Pinpoint the cell where the given text exists, returning its [X, Y] midpoint coordinate. 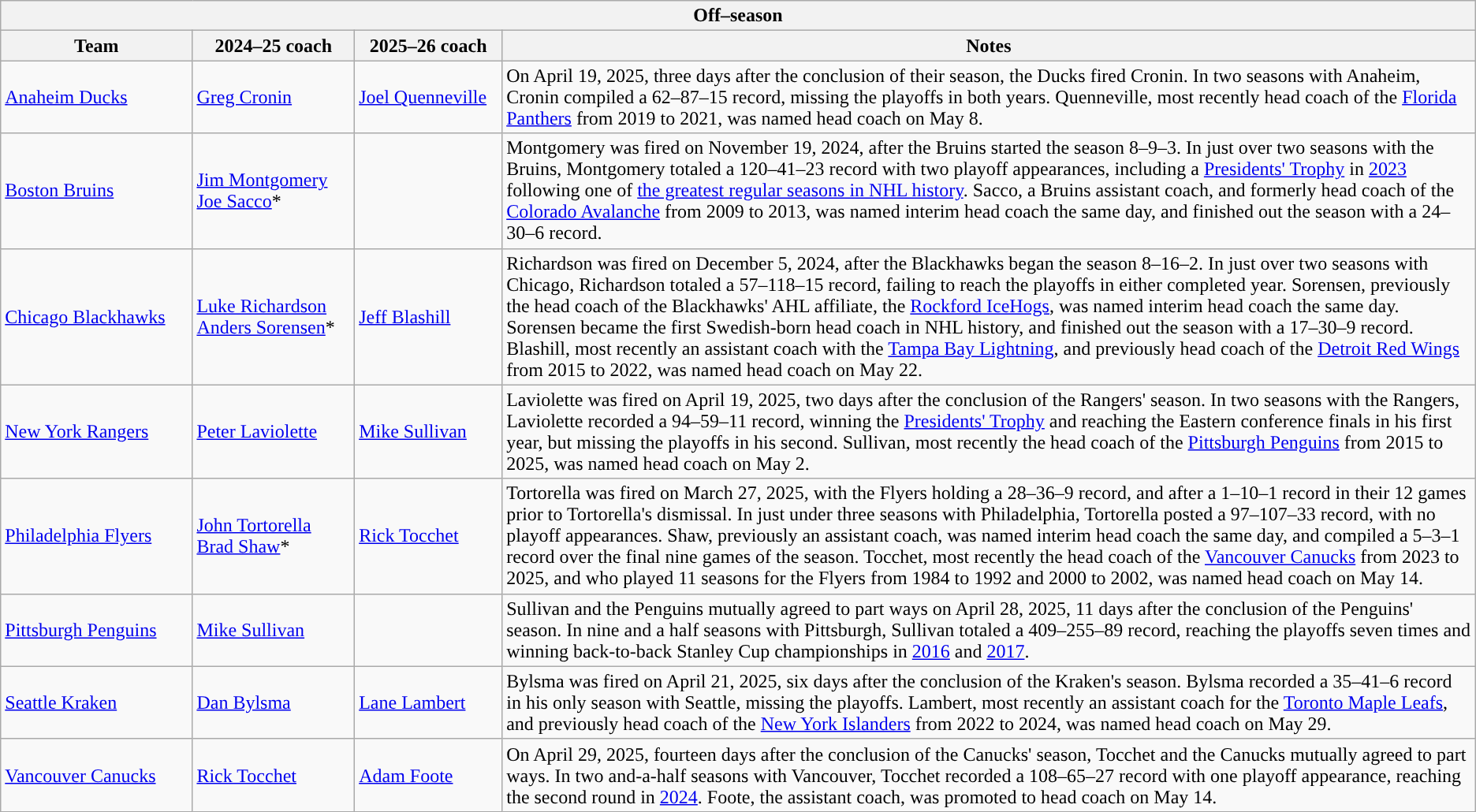
New York Rangers [96, 432]
Jeff Blashill [429, 317]
Chicago Blackhawks [96, 317]
Dan Bylsma [274, 702]
Jim MontgomeryJoe Sacco* [274, 191]
Off–season [738, 16]
2025–26 coach [429, 46]
Seattle Kraken [96, 702]
Greg Cronin [274, 97]
Luke RichardsonAnders Sorensen* [274, 317]
Team [96, 46]
2024–25 coach [274, 46]
Peter Laviolette [274, 432]
Vancouver Canucks [96, 775]
Anaheim Ducks [96, 97]
Lane Lambert [429, 702]
Boston Bruins [96, 191]
Philadelphia Flyers [96, 536]
John TortorellaBrad Shaw* [274, 536]
Adam Foote [429, 775]
Joel Quenneville [429, 97]
Notes [989, 46]
Pittsburgh Penguins [96, 630]
